Detect which cell encompasses the target text, then output its (X, Y) center coordinate. 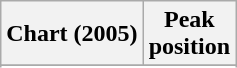
Peakposition (189, 34)
Chart (2005) (72, 34)
